Capture the cell that displays the provided text and extract its [X, Y] central coordinate. 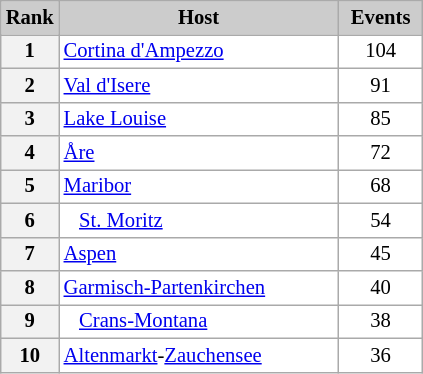
4 [30, 153]
9 [30, 321]
Maribor [199, 186]
91 [380, 85]
6 [30, 220]
1 [30, 51]
10 [30, 355]
St. Moritz [199, 220]
Cortina d'Ampezzo [199, 51]
45 [380, 254]
Rank [30, 17]
Aspen [199, 254]
Garmisch-Partenkirchen [199, 287]
7 [30, 254]
2 [30, 85]
Host [199, 17]
104 [380, 51]
36 [380, 355]
5 [30, 186]
72 [380, 153]
Lake Louise [199, 119]
3 [30, 119]
40 [380, 287]
Altenmarkt-Zauchensee [199, 355]
8 [30, 287]
38 [380, 321]
Åre [199, 153]
68 [380, 186]
85 [380, 119]
Events [380, 17]
Crans-Montana [199, 321]
Val d'Isere [199, 85]
54 [380, 220]
